Identify which cell holds the provided text, then report its (x, y) central coordinate. 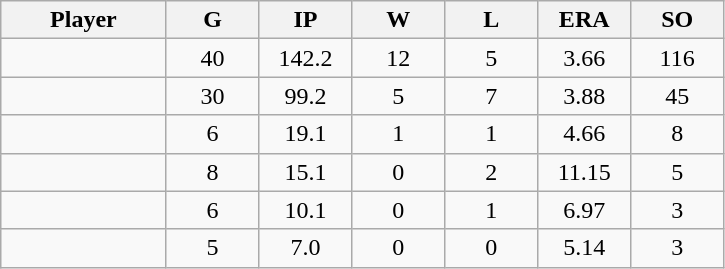
3.88 (584, 96)
142.2 (306, 58)
6.97 (584, 210)
4.66 (584, 134)
12 (398, 58)
7 (492, 96)
Player (84, 20)
7.0 (306, 248)
G (212, 20)
15.1 (306, 172)
40 (212, 58)
116 (678, 58)
19.1 (306, 134)
ERA (584, 20)
IP (306, 20)
2 (492, 172)
11.15 (584, 172)
99.2 (306, 96)
W (398, 20)
L (492, 20)
30 (212, 96)
3.66 (584, 58)
10.1 (306, 210)
5.14 (584, 248)
SO (678, 20)
45 (678, 96)
